Capture the cell that displays the provided text and extract its [x, y] central coordinate. 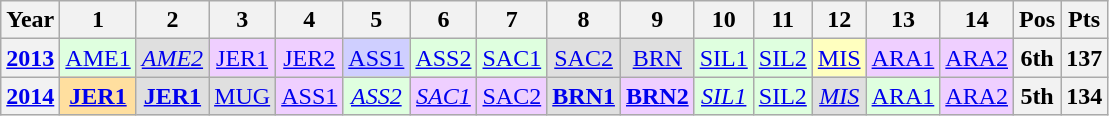
137 [1084, 58]
2014 [30, 96]
AME1 [98, 58]
10 [724, 20]
BRN [657, 58]
6 [444, 20]
MUG [242, 96]
AME2 [172, 58]
5th [1038, 96]
2 [172, 20]
12 [839, 20]
2013 [30, 58]
BRN2 [657, 96]
8 [584, 20]
4 [310, 20]
1 [98, 20]
7 [512, 20]
134 [1084, 96]
14 [977, 20]
11 [782, 20]
Pos [1038, 20]
Pts [1084, 20]
JER2 [310, 58]
9 [657, 20]
5 [376, 20]
13 [903, 20]
BRN1 [584, 96]
3 [242, 20]
Year [30, 20]
6th [1038, 58]
